Return (x, y) of the center of cell containing provided text 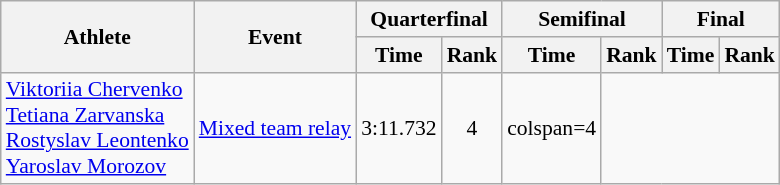
Athlete (98, 36)
Semifinal (582, 19)
Mixed team relay (275, 128)
Viktoriia ChervenkoTetiana ZarvanskaRostyslav LeontenkoYaroslav Morozov (98, 128)
Event (275, 36)
3:11.732 (398, 128)
colspan=4 (552, 128)
4 (472, 128)
Quarterfinal (429, 19)
Final (721, 19)
